Scan for the cell matching the given text and deliver its (x, y) coordinate at center. 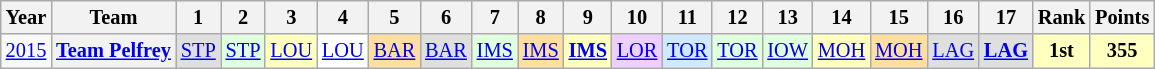
4 (343, 17)
14 (842, 17)
11 (687, 17)
12 (737, 17)
Team (114, 17)
Team Pelfrey (114, 51)
5 (395, 17)
2015 (26, 51)
8 (541, 17)
6 (446, 17)
LOR (637, 51)
Rank (1062, 17)
Points (1122, 17)
9 (588, 17)
2 (244, 17)
16 (953, 17)
15 (898, 17)
17 (1006, 17)
13 (787, 17)
IOW (787, 51)
Year (26, 17)
10 (637, 17)
1 (198, 17)
7 (495, 17)
1st (1062, 51)
3 (291, 17)
355 (1122, 51)
